Search for the cell housing the specified text and yield its (x, y) center coordinate. 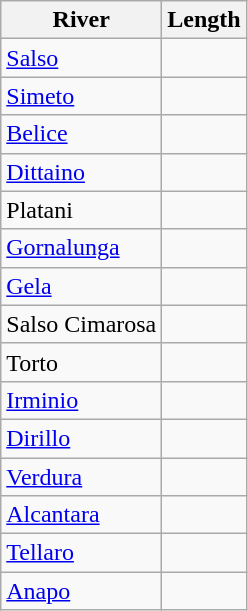
Anapo (82, 591)
Platani (82, 210)
Gela (82, 286)
Salso Cimarosa (82, 324)
Belice (82, 134)
Alcantara (82, 515)
Dirillo (82, 438)
Simeto (82, 96)
Torto (82, 362)
Gornalunga (82, 248)
Dittaino (82, 172)
River (82, 20)
Tellaro (82, 553)
Length (204, 20)
Salso (82, 58)
Verdura (82, 477)
Irminio (82, 400)
